Detect which cell encompasses the target text, then output its [X, Y] center coordinate. 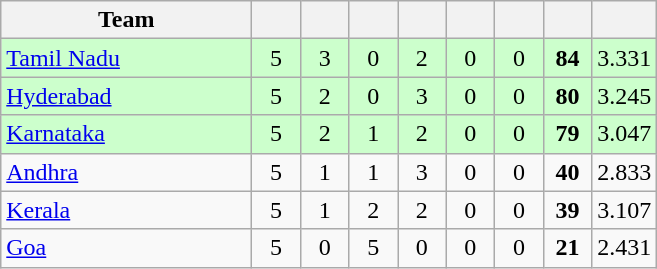
79 [568, 134]
Team [126, 20]
Karnataka [126, 134]
39 [568, 210]
80 [568, 96]
84 [568, 58]
Andhra [126, 172]
Kerala [126, 210]
Hyderabad [126, 96]
21 [568, 248]
40 [568, 172]
2.833 [624, 172]
2.431 [624, 248]
3.331 [624, 58]
3.245 [624, 96]
Goa [126, 248]
3.107 [624, 210]
3.047 [624, 134]
Tamil Nadu [126, 58]
